Capture the cell that displays the provided text and extract its (x, y) central coordinate. 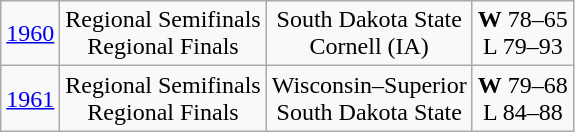
1960 (30, 34)
1961 (30, 98)
W 78–65L 79–93 (522, 34)
W 79–68L 84–88 (522, 98)
South Dakota StateCornell (IA) (369, 34)
Wisconsin–SuperiorSouth Dakota State (369, 98)
